Pinpoint the cell where the given text exists, returning its [X, Y] midpoint coordinate. 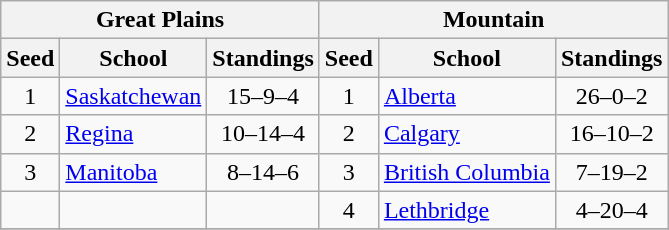
4–20–4 [611, 210]
British Columbia [466, 172]
Calgary [466, 134]
8–14–6 [263, 172]
16–10–2 [611, 134]
10–14–4 [263, 134]
Manitoba [134, 172]
7–19–2 [611, 172]
Alberta [466, 96]
Mountain [494, 20]
Lethbridge [466, 210]
4 [348, 210]
26–0–2 [611, 96]
Great Plains [160, 20]
15–9–4 [263, 96]
Regina [134, 134]
Saskatchewan [134, 96]
